Determine the [x, y] coordinate at the center of the cell enclosing the given text.  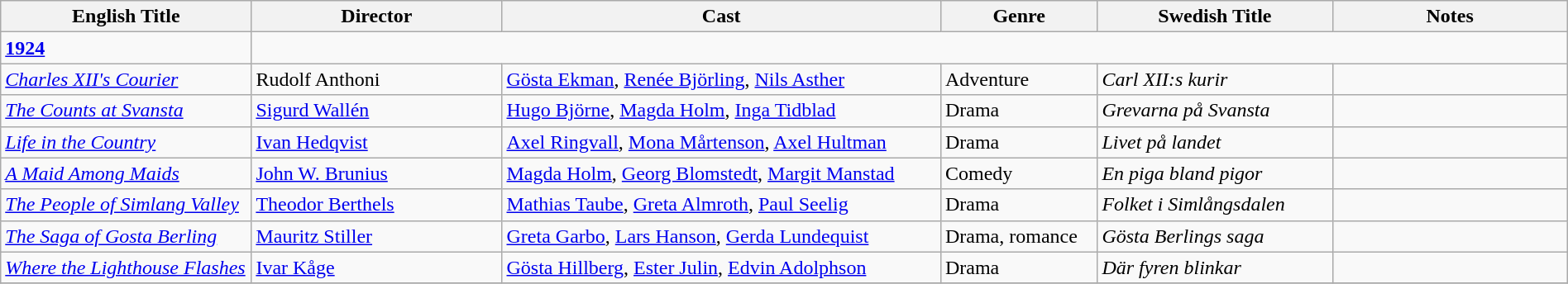
The Saga of Gosta Berling [126, 236]
Livet på landet [1215, 142]
1924 [126, 48]
Mathias Taube, Greta Almroth, Paul Seelig [721, 205]
Carl XII:s kurir [1215, 79]
Charles XII's Courier [126, 79]
Theodor Berthels [377, 205]
The Counts at Svansta [126, 111]
Magda Holm, Georg Blomstedt, Margit Manstad [721, 173]
English Title [126, 17]
Där fyren blinkar [1215, 267]
The People of Simlang Valley [126, 205]
Genre [1019, 17]
En piga bland pigor [1215, 173]
Comedy [1019, 173]
Sigurd Wallén [377, 111]
Where the Lighthouse Flashes [126, 267]
Ivan Hedqvist [377, 142]
Mauritz Stiller [377, 236]
Grevarna på Svansta [1215, 111]
Gösta Berlings saga [1215, 236]
Rudolf Anthoni [377, 79]
Life in the Country [126, 142]
Greta Garbo, Lars Hanson, Gerda Lundequist [721, 236]
Axel Ringvall, Mona Mårtenson, Axel Hultman [721, 142]
A Maid Among Maids [126, 173]
Gösta Hillberg, Ester Julin, Edvin Adolphson [721, 267]
Director [377, 17]
John W. Brunius [377, 173]
Cast [721, 17]
Adventure [1019, 79]
Drama, romance [1019, 236]
Hugo Björne, Magda Holm, Inga Tidblad [721, 111]
Notes [1450, 17]
Folket i Simlångsdalen [1215, 205]
Gösta Ekman, Renée Björling, Nils Asther [721, 79]
Ivar Kåge [377, 267]
Swedish Title [1215, 17]
